Return the (x, y) coordinate for the center point of the cell that contains the specified text.  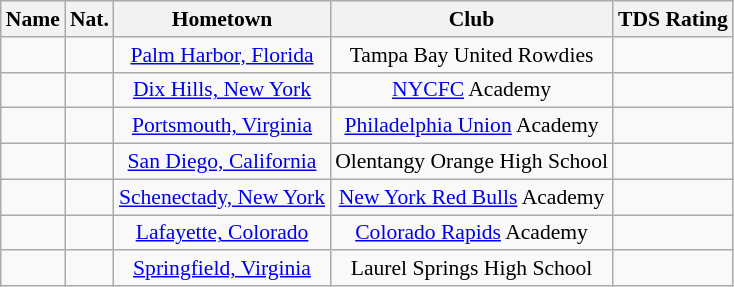
Palm Harbor, Florida (222, 55)
Philadelphia Union Academy (472, 126)
Tampa Bay United Rowdies (472, 55)
New York Red Bulls Academy (472, 197)
Colorado Rapids Academy (472, 233)
San Diego, California (222, 162)
Hometown (222, 19)
NYCFC Academy (472, 90)
Springfield, Virginia (222, 269)
Dix Hills, New York (222, 90)
Club (472, 19)
Nat. (90, 19)
Portsmouth, Virginia (222, 126)
Laurel Springs High School (472, 269)
TDS Rating (673, 19)
Name (33, 19)
Schenectady, New York (222, 197)
Lafayette, Colorado (222, 233)
Olentangy Orange High School (472, 162)
